Detect which cell encompasses the target text, then output its [X, Y] center coordinate. 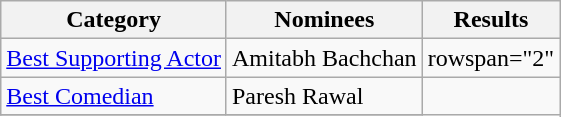
Nominees [324, 20]
Results [491, 20]
rowspan="2" [491, 58]
Amitabh Bachchan [324, 58]
Best Supporting Actor [114, 58]
Category [114, 20]
Best Comedian [114, 96]
Paresh Rawal [324, 96]
